Determine the [x, y] coordinate at the center of the cell enclosing the given text.  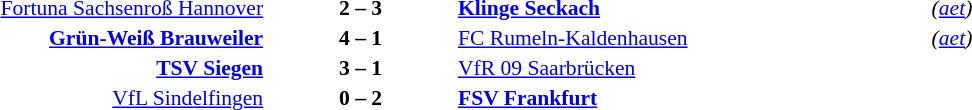
FC Rumeln-Kaldenhausen [692, 38]
4 – 1 [360, 38]
VfR 09 Saarbrücken [692, 68]
3 – 1 [360, 68]
